Provide the (x, y) coordinate of the cell's center where the given text is located.  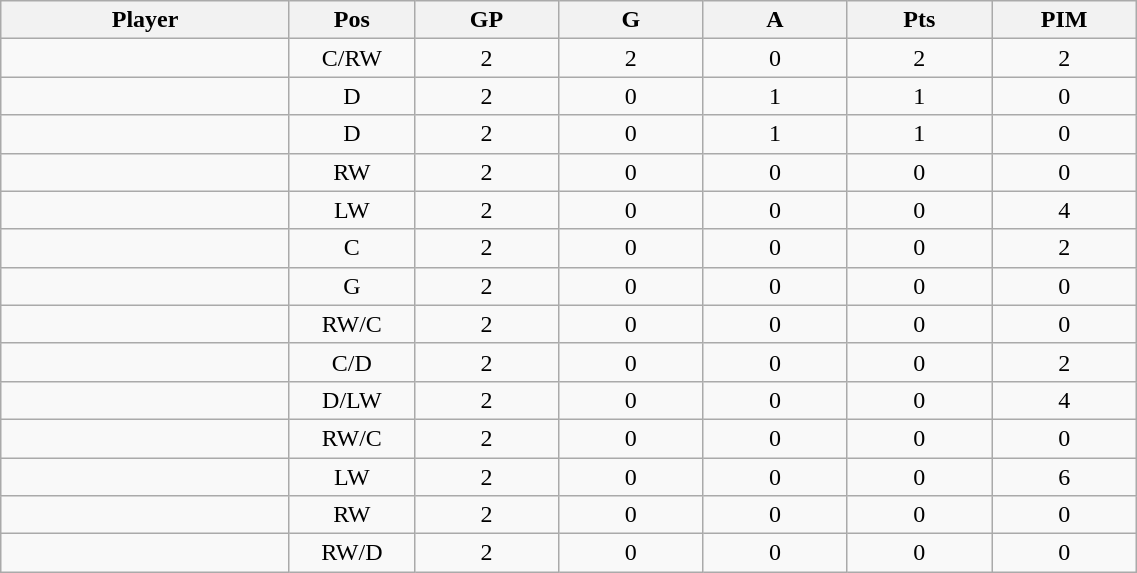
Pos (352, 20)
C (352, 248)
A (775, 20)
6 (1064, 477)
D/LW (352, 400)
RW/D (352, 553)
C/RW (352, 58)
Pts (919, 20)
GP (486, 20)
Player (146, 20)
C/D (352, 362)
PIM (1064, 20)
